Capture the cell that displays the provided text and extract its (X, Y) central coordinate. 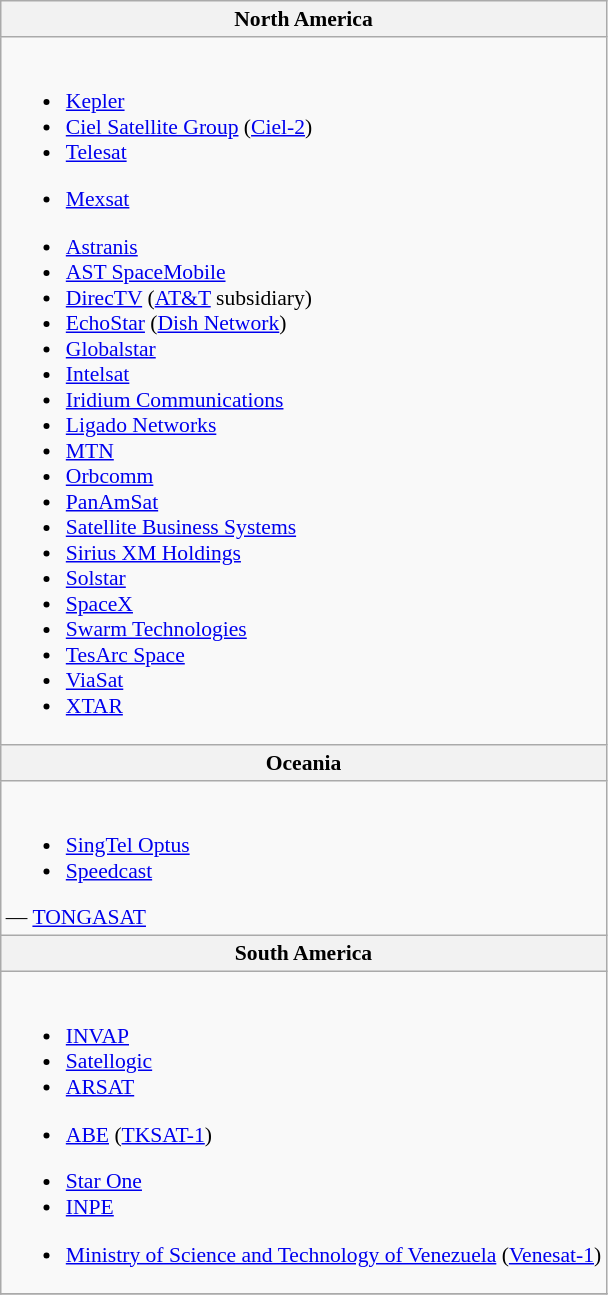
North America (304, 19)
INVAPSatellogicARSATABE (TKSAT-1)Star OneINPEMinistry of Science and Technology of Venezuela (Venesat-1) (304, 1133)
South America (304, 954)
SingTel OptusSpeedcast — TONGASAT (304, 858)
Oceania (304, 763)
